Identify which cell holds the provided text, then report its (X, Y) central coordinate. 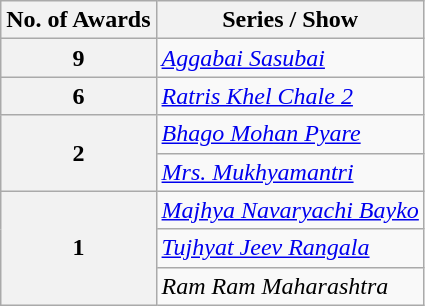
Ram Ram Maharashtra (290, 286)
2 (78, 153)
Bhago Mohan Pyare (290, 134)
Ratris Khel Chale 2 (290, 96)
9 (78, 58)
Mrs. Mukhyamantri (290, 172)
Series / Show (290, 20)
Majhya Navaryachi Bayko (290, 210)
1 (78, 248)
No. of Awards (78, 20)
Tujhyat Jeev Rangala (290, 248)
Aggabai Sasubai (290, 58)
6 (78, 96)
